Determine the (X, Y) coordinate at the center of the cell enclosing the given text.  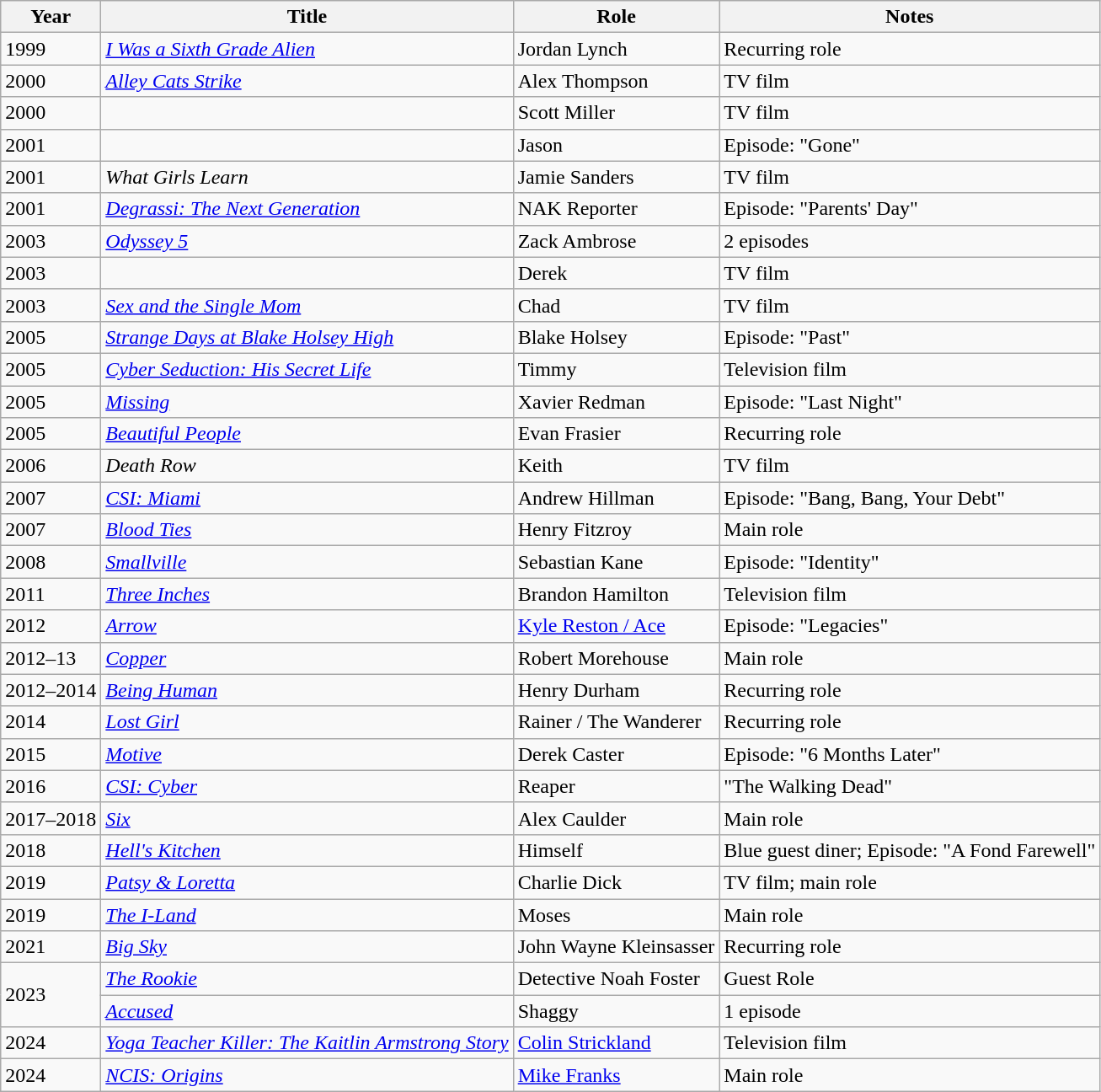
Derek (617, 273)
Episode: "Identity" (910, 562)
Robert Morehouse (617, 658)
Cyber Seduction: His Secret Life (307, 369)
2012–13 (51, 658)
Copper (307, 658)
2014 (51, 722)
Alex Thompson (617, 81)
I Was a Sixth Grade Alien (307, 49)
Motive (307, 754)
2012 (51, 626)
2017–2018 (51, 818)
CSI: Cyber (307, 786)
John Wayne Kleinsasser (617, 947)
Episode: "Past" (910, 337)
Year (51, 17)
Beautiful People (307, 434)
Six (307, 818)
Blake Holsey (617, 337)
CSI: Miami (307, 498)
Being Human (307, 690)
Hell's Kitchen (307, 850)
TV film; main role (910, 882)
Sex and the Single Mom (307, 305)
Brandon Hamilton (617, 594)
Jordan Lynch (617, 49)
Derek Caster (617, 754)
Smallville (307, 562)
2011 (51, 594)
Episode: "Gone" (910, 145)
Evan Frasier (617, 434)
Shaggy (617, 1011)
Henry Fitzroy (617, 530)
2015 (51, 754)
Andrew Hillman (617, 498)
Episode: "Parents' Day" (910, 209)
Arrow (307, 626)
Keith (617, 466)
Missing (307, 402)
Notes (910, 17)
Xavier Redman (617, 402)
Guest Role (910, 979)
Odyssey 5 (307, 241)
Reaper (617, 786)
Lost Girl (307, 722)
Episode: "Legacies" (910, 626)
What Girls Learn (307, 177)
Jason (617, 145)
Degrassi: The Next Generation (307, 209)
Death Row (307, 466)
Chad (617, 305)
1999 (51, 49)
Episode: "Bang, Bang, Your Debt" (910, 498)
Episode: "6 Months Later" (910, 754)
Moses (617, 914)
Big Sky (307, 947)
2012–2014 (51, 690)
Blue guest diner; Episode: "A Fond Farewell" (910, 850)
Accused (307, 1011)
Scott Miller (617, 113)
Colin Strickland (617, 1043)
Detective Noah Foster (617, 979)
Sebastian Kane (617, 562)
Episode: "Last Night" (910, 402)
The I-Land (307, 914)
Patsy & Loretta (307, 882)
2023 (51, 995)
Henry Durham (617, 690)
Kyle Reston / Ace (617, 626)
NCIS: Origins (307, 1075)
Title (307, 17)
NAK Reporter (617, 209)
"The Walking Dead" (910, 786)
Himself (617, 850)
Alley Cats Strike (307, 81)
2006 (51, 466)
Blood Ties (307, 530)
2021 (51, 947)
Mike Franks (617, 1075)
Yoga Teacher Killer: The Kaitlin Armstrong Story (307, 1043)
2 episodes (910, 241)
Charlie Dick (617, 882)
The Rookie (307, 979)
Three Inches (307, 594)
1 episode (910, 1011)
Alex Caulder (617, 818)
Role (617, 17)
Strange Days at Blake Holsey High (307, 337)
Rainer / The Wanderer (617, 722)
2008 (51, 562)
Timmy (617, 369)
2018 (51, 850)
Zack Ambrose (617, 241)
2016 (51, 786)
Jamie Sanders (617, 177)
